Return the (x, y) coordinate for the center point of the cell that contains the specified text.  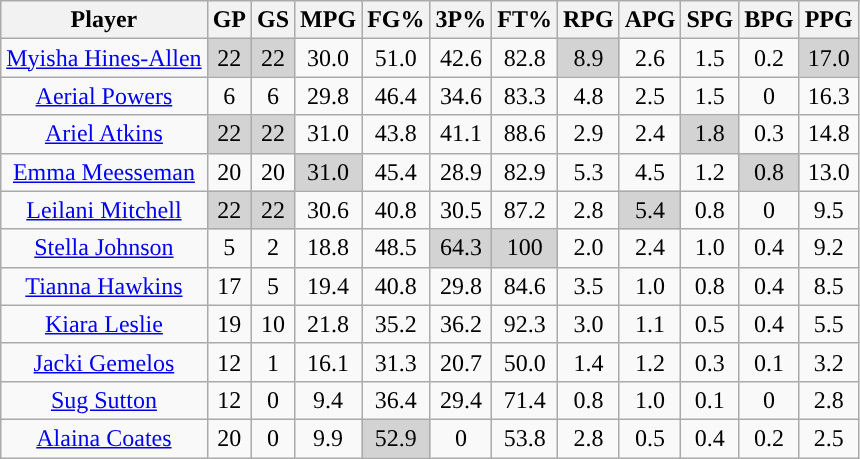
83.3 (525, 96)
9.5 (828, 210)
42.6 (461, 58)
4.5 (650, 172)
Leilani Mitchell (104, 210)
3.2 (828, 362)
RPG (589, 20)
88.6 (525, 134)
30.5 (461, 210)
4.8 (589, 96)
10 (274, 324)
19.4 (328, 286)
34.6 (461, 96)
53.8 (525, 438)
9.9 (328, 438)
51.0 (396, 58)
82.9 (525, 172)
8.9 (589, 58)
8.5 (828, 286)
2.6 (650, 58)
Jacki Gemelos (104, 362)
30.6 (328, 210)
16.1 (328, 362)
Sug Sutton (104, 400)
2.9 (589, 134)
SPG (710, 20)
9.4 (328, 400)
18.8 (328, 248)
36.2 (461, 324)
64.3 (461, 248)
2.0 (589, 248)
Kiara Leslie (104, 324)
BPG (769, 20)
36.4 (396, 400)
17 (229, 286)
5.5 (828, 324)
100 (525, 248)
1.4 (589, 362)
1.8 (710, 134)
35.2 (396, 324)
28.9 (461, 172)
52.9 (396, 438)
5.3 (589, 172)
5.4 (650, 210)
1.1 (650, 324)
82.8 (525, 58)
Emma Meesseman (104, 172)
2 (274, 248)
Tianna Hawkins (104, 286)
16.3 (828, 96)
48.5 (396, 248)
FG% (396, 20)
FT% (525, 20)
71.4 (525, 400)
3.5 (589, 286)
GS (274, 20)
21.8 (328, 324)
41.1 (461, 134)
20.7 (461, 362)
Ariel Atkins (104, 134)
50.0 (525, 362)
Myisha Hines-Allen (104, 58)
Player (104, 20)
9.2 (828, 248)
17.0 (828, 58)
87.2 (525, 210)
13.0 (828, 172)
MPG (328, 20)
3.0 (589, 324)
3P% (461, 20)
31.3 (396, 362)
43.8 (396, 134)
GP (229, 20)
Aerial Powers (104, 96)
19 (229, 324)
14.8 (828, 134)
PPG (828, 20)
APG (650, 20)
1 (274, 362)
45.4 (396, 172)
29.4 (461, 400)
30.0 (328, 58)
Stella Johnson (104, 248)
46.4 (396, 96)
84.6 (525, 286)
92.3 (525, 324)
Alaina Coates (104, 438)
